Output the (x, y) coordinate of the center of the cell containing the given text.  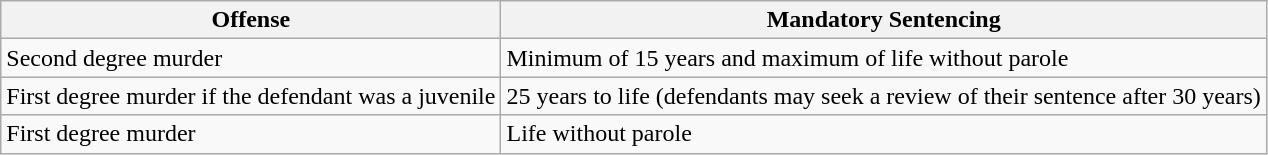
25 years to life (defendants may seek a review of their sentence after 30 years) (884, 96)
Minimum of 15 years and maximum of life without parole (884, 58)
Offense (251, 20)
Life without parole (884, 134)
Mandatory Sentencing (884, 20)
First degree murder (251, 134)
Second degree murder (251, 58)
First degree murder if the defendant was a juvenile (251, 96)
